Provide the [X, Y] coordinate of the cell's center where the given text is located.  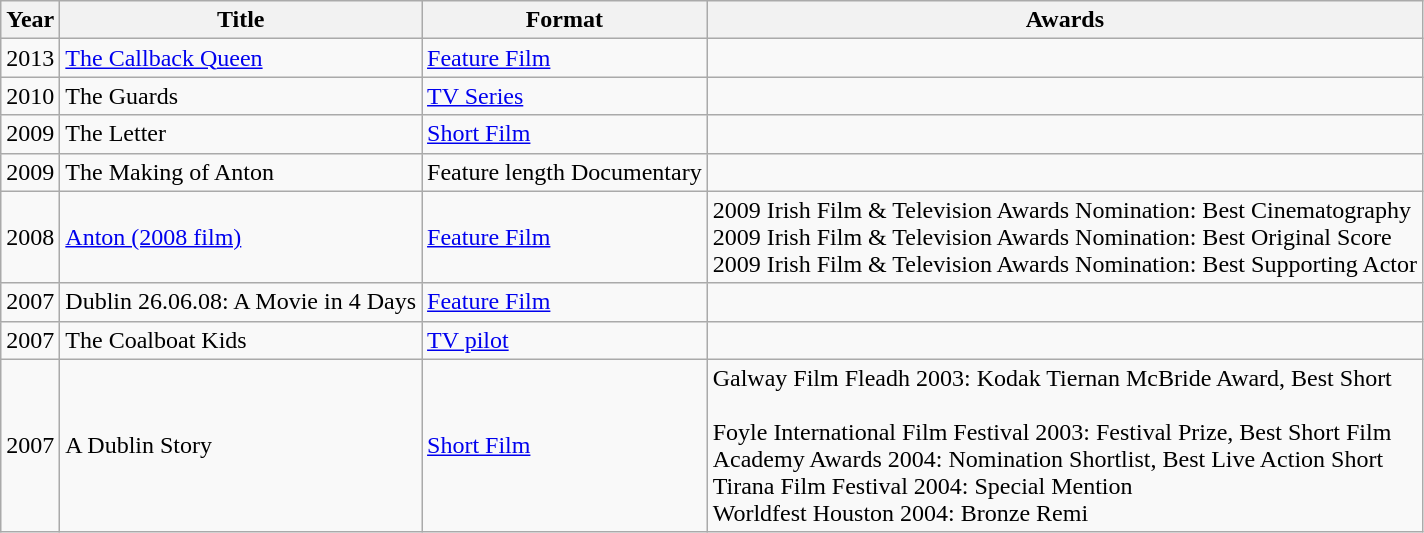
Title [241, 20]
2008 [30, 237]
The Making of Anton [241, 172]
2013 [30, 58]
TV pilot [565, 340]
Format [565, 20]
The Coalboat Kids [241, 340]
Awards [1064, 20]
The Letter [241, 134]
The Guards [241, 96]
Dublin 26.06.08: A Movie in 4 Days [241, 302]
Anton (2008 film) [241, 237]
Feature length Documentary [565, 172]
2010 [30, 96]
TV Series [565, 96]
The Callback Queen [241, 58]
Year [30, 20]
A Dublin Story [241, 446]
